Locate the cell with the specified text and output its [x, y] center coordinate. 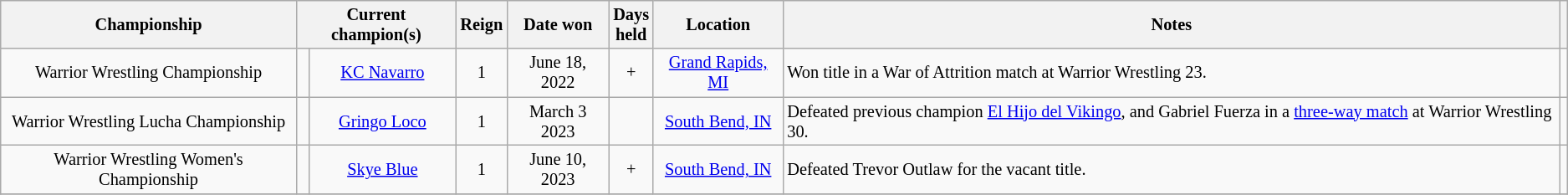
Championship [149, 24]
Grand Rapids, MI [718, 73]
Won title in a War of Attrition match at Warrior Wrestling 23. [1171, 73]
Date won [558, 24]
June 10, 2023 [558, 169]
Defeated Trevor Outlaw for the vacant title. [1171, 169]
Warrior Wrestling Lucha Championship [149, 121]
Warrior Wrestling Championship [149, 73]
KC Navarro [382, 73]
June 18, 2022 [558, 73]
Warrior Wrestling Women's Championship [149, 169]
Location [718, 24]
Reign [482, 24]
Skye Blue [382, 169]
Defeated previous champion El Hijo del Vikingo, and Gabriel Fuerza in a three-way match at Warrior Wrestling 30. [1171, 121]
Daysheld [631, 24]
Current champion(s) [376, 24]
March 3 2023 [558, 121]
Notes [1171, 24]
Gringo Loco [382, 121]
